Find where the given text appears and provide that cell's center as [x, y] coordinate. 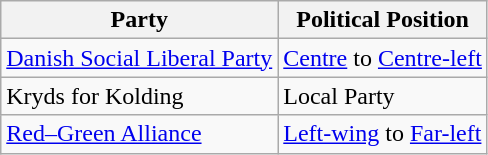
Party [140, 20]
Political Position [383, 20]
Danish Social Liberal Party [140, 58]
Centre to Centre-left [383, 58]
Left-wing to Far-left [383, 134]
Red–Green Alliance [140, 134]
Local Party [383, 96]
Kryds for Kolding [140, 96]
